Extract the (X, Y) coordinate from the center of the cell holding the provided text.  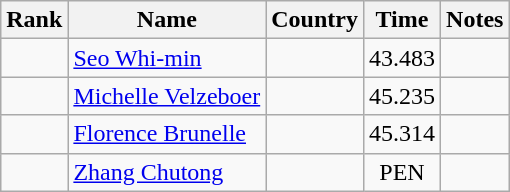
Michelle Velzeboer (167, 96)
Zhang Chutong (167, 172)
45.314 (402, 134)
Rank (34, 20)
43.483 (402, 58)
PEN (402, 172)
Florence Brunelle (167, 134)
45.235 (402, 96)
Name (167, 20)
Notes (475, 20)
Time (402, 20)
Country (315, 20)
Seo Whi-min (167, 58)
